Pinpoint the cell where the given text exists, returning its (X, Y) midpoint coordinate. 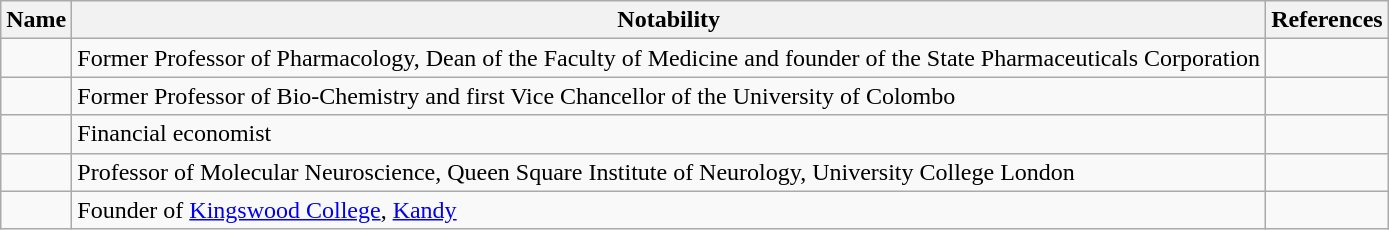
Name (36, 20)
References (1328, 20)
Founder of Kingswood College, Kandy (669, 210)
Former Professor of Pharmacology, Dean of the Faculty of Medicine and founder of the State Pharmaceuticals Corporation (669, 58)
Notability (669, 20)
Financial economist (669, 134)
Professor of Molecular Neuroscience, Queen Square Institute of Neurology, University College London (669, 172)
Former Professor of Bio-Chemistry and first Vice Chancellor of the University of Colombo (669, 96)
